Locate the cell with the specified text and output its (X, Y) center coordinate. 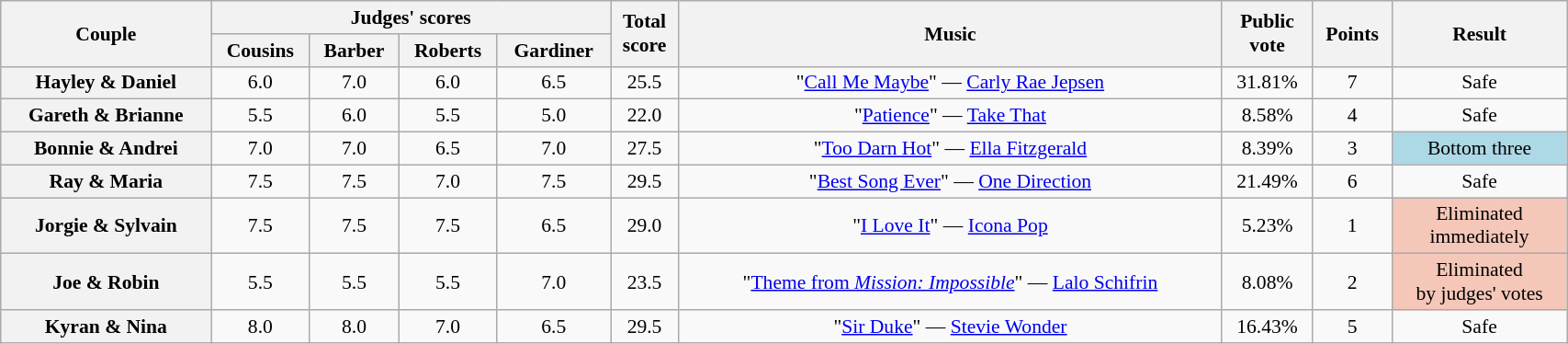
29.0 (645, 226)
6 (1352, 181)
Gareth & Brianne (107, 116)
"I Love It" — Icona Pop (950, 226)
Bonnie & Andrei (107, 149)
5.0 (554, 116)
Ray & Maria (107, 181)
22.0 (645, 116)
8.08% (1267, 281)
25.5 (645, 83)
Eliminatedby judges' votes (1479, 281)
Publicvote (1267, 33)
Kyran & Nina (107, 327)
5.23% (1267, 226)
Music (950, 33)
Barber (355, 51)
Roberts (448, 51)
27.5 (645, 149)
"Patience" — Take That (950, 116)
3 (1352, 149)
2 (1352, 281)
"Best Song Ever" — One Direction (950, 181)
"Too Darn Hot" — Ella Fitzgerald (950, 149)
Eliminatedimmediately (1479, 226)
Hayley & Daniel (107, 83)
Result (1479, 33)
8.58% (1267, 116)
Totalscore (645, 33)
Gardiner (554, 51)
Cousins (261, 51)
Couple (107, 33)
16.43% (1267, 327)
7 (1352, 83)
"Theme from Mission: Impossible" — Lalo Schifrin (950, 281)
1 (1352, 226)
8.39% (1267, 149)
Jorgie & Sylvain (107, 226)
Joe & Robin (107, 281)
"Sir Duke" — Stevie Wonder (950, 327)
21.49% (1267, 181)
Points (1352, 33)
4 (1352, 116)
Bottom three (1479, 149)
31.81% (1267, 83)
"Call Me Maybe" — Carly Rae Jepsen (950, 83)
Judges' scores (412, 17)
23.5 (645, 281)
5 (1352, 327)
